Pinpoint the cell where the given text exists, returning its (X, Y) midpoint coordinate. 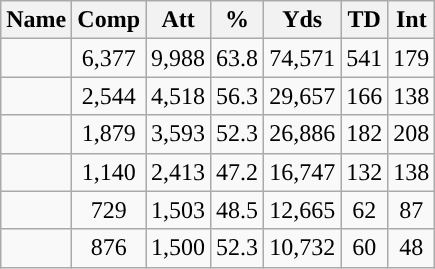
Int (412, 20)
63.8 (238, 58)
1,503 (178, 210)
% (238, 20)
47.2 (238, 172)
Yds (302, 20)
4,518 (178, 96)
132 (364, 172)
48.5 (238, 210)
TD (364, 20)
12,665 (302, 210)
62 (364, 210)
74,571 (302, 58)
179 (412, 58)
Att (178, 20)
2,413 (178, 172)
9,988 (178, 58)
182 (364, 134)
60 (364, 248)
6,377 (109, 58)
541 (364, 58)
48 (412, 248)
3,593 (178, 134)
56.3 (238, 96)
16,747 (302, 172)
29,657 (302, 96)
2,544 (109, 96)
87 (412, 210)
208 (412, 134)
1,500 (178, 248)
Name (36, 20)
1,140 (109, 172)
1,879 (109, 134)
Comp (109, 20)
166 (364, 96)
10,732 (302, 248)
876 (109, 248)
729 (109, 210)
26,886 (302, 134)
